Detect which cell encompasses the target text, then output its [X, Y] center coordinate. 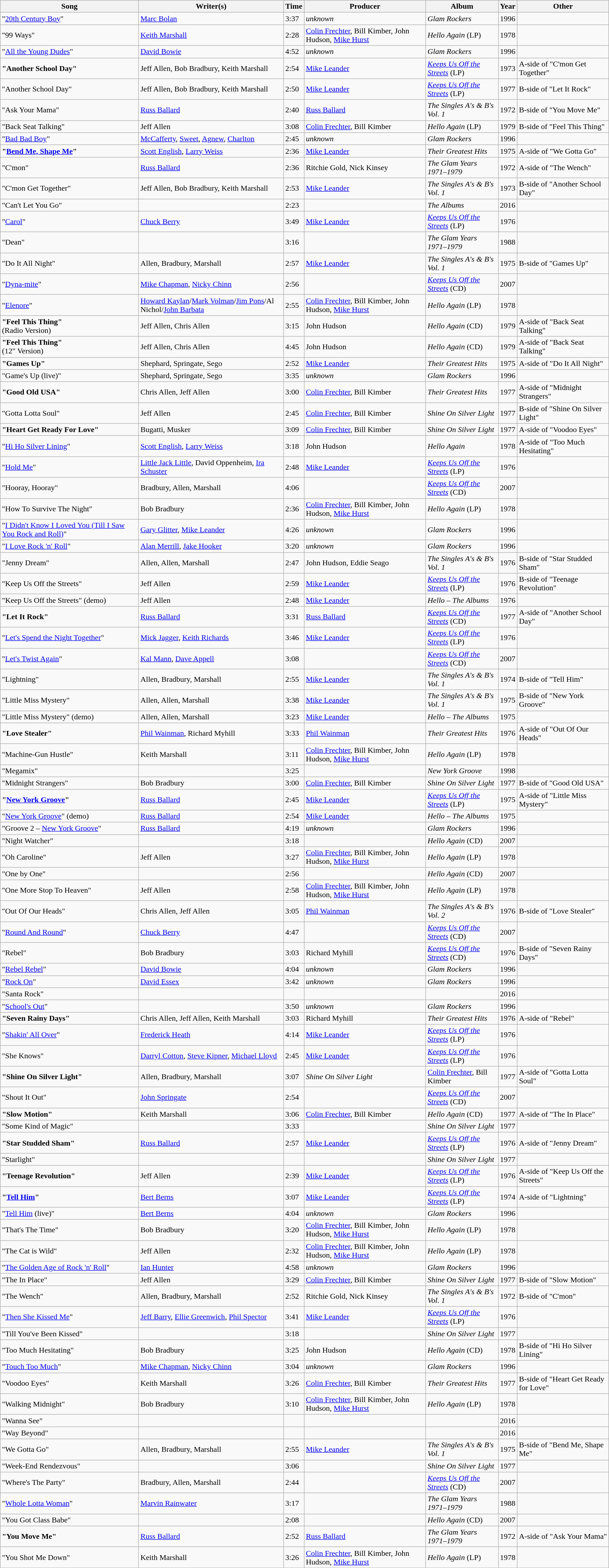
"Jenny Dream" [69, 563]
3:35 [294, 376]
"Some Kind of Magic" [69, 1126]
"Feel This Thing"(12" Version) [69, 347]
New York Groove [462, 771]
A-side of "Gotta Lotta Soul" [563, 1077]
2:39 [294, 1176]
"Gotta Lotta Soul" [69, 413]
"Santa Rock" [69, 994]
2:08 [294, 1520]
A-side of "Jenny Dream" [563, 1143]
The Singles A's & B's Vol. 2 [462, 911]
Bugatti, Musker [211, 429]
4:14 [294, 1035]
2:50 [294, 89]
"Rebel" [69, 953]
Gary Glitter, Mike Leander [211, 530]
"Can't Let You Go" [69, 205]
"Oh Caroline" [69, 857]
"The In Place" [69, 1279]
B-side of "Heart Get Ready for Love" [563, 1383]
Chris Allen, Jeff Allen, Keith Marshall [211, 1018]
"I Didn't Know I Loved You (Till I Saw You Rock and Roll)" [69, 530]
"She Knows" [69, 1055]
4:47 [294, 932]
1998 [507, 771]
B-side of "Teenage Revolution" [563, 584]
3:27 [294, 857]
Phil Wainman, Richard Myhill [211, 733]
"Where's The Party" [69, 1482]
"Wanna See" [69, 1421]
Writer(s) [211, 6]
3:41 [294, 1317]
3:29 [294, 1279]
A-side of "The Wench" [563, 168]
3:50 [294, 1006]
2:47 [294, 563]
"Tell Him" [69, 1197]
"You Shot Me Down" [69, 1557]
4:52 [294, 52]
B-side of "Another School Day" [563, 188]
"You Got Class Babe" [69, 1520]
"C'mon" [69, 168]
"C'mon Get Together" [69, 188]
"Shine On Silver Light" [69, 1077]
"Hold Me" [69, 467]
2:28 [294, 35]
"I Love Rock 'n' Roll" [69, 546]
"The Wench" [69, 1296]
The Albums [462, 205]
"Till You've Been Kissed" [69, 1334]
3:09 [294, 429]
4:58 [294, 1267]
"Touch Too Much" [69, 1367]
"Lightning" [69, 679]
A-side of "Rebel" [563, 1018]
3:15 [294, 326]
John Springate [211, 1098]
"Bad Bad Boy" [69, 139]
Album [462, 6]
A-side of "We Gotta Go" [563, 151]
3:11 [294, 754]
"20th Century Boy" [69, 19]
B-side of "Tell Him" [563, 679]
"Game's Up (live)" [69, 376]
"Hooray, Hooray" [69, 488]
"Let It Rock" [69, 617]
"Love Stealer" [69, 733]
3:37 [294, 19]
A-side of "C'mon Get Together" [563, 68]
A-side of "Ask Your Mama" [563, 1536]
"How To Survive The Night" [69, 508]
"You Move Me" [69, 1536]
2:53 [294, 188]
A-side of "The In Place" [563, 1114]
"Then She Kissed Me" [69, 1317]
3:31 [294, 617]
"Seven Rainy Days" [69, 1018]
A-side of "Too Much Hesitating" [563, 446]
B-side of "Let It Rock" [563, 89]
"Dean" [69, 243]
3:04 [294, 1367]
3:17 [294, 1503]
A-side of "Keep Us Off the Streets" [563, 1176]
"Teenage Revolution" [69, 1176]
B-side of "Feel This Thing" [563, 126]
3:38 [294, 700]
"Starlight" [69, 1159]
"Let's Spend the Night Together" [69, 637]
2:59 [294, 584]
2:23 [294, 205]
B-side of "C'mon" [563, 1296]
"Ask Your Mama" [69, 110]
Little Jack Little, David Oppenheim, Ira Schuster [211, 467]
"Let's Twist Again" [69, 659]
"Way Beyond" [69, 1433]
"Keep Us Off the Streets" (demo) [69, 600]
Darryl Cotton, Steve Kipner, Michael Lloyd [211, 1055]
B-side of "Hi Ho Silver Lining" [563, 1350]
Marvin Rainwater [211, 1503]
A-side of "Do It All Night" [563, 363]
"Slow Motion" [69, 1114]
2:58 [294, 890]
"Hi Ho Silver Lining" [69, 446]
"One by One" [69, 874]
"The Golden Age of Rock 'n' Roll" [69, 1267]
"Tell Him (live)" [69, 1213]
A-side of "Lightning" [563, 1197]
B-side of "Slow Motion" [563, 1279]
B-side of "Shine On Silver Light" [563, 413]
A-side of "Out Of Our Heads" [563, 733]
"Games Up" [69, 363]
4:06 [294, 488]
David Essex [211, 982]
Time [294, 6]
"Megamix" [69, 771]
Year [507, 6]
3:23 [294, 717]
Producer [365, 6]
4:19 [294, 828]
"Little Miss Mystery" [69, 700]
B-side of "Good Old USA" [563, 783]
3:10 [294, 1404]
"Good Old USA" [69, 392]
Alan Merrill, Jake Hooker [211, 546]
"Shout It Out" [69, 1098]
Marc Bolan [211, 19]
"99 Ways" [69, 35]
"Whole Lotta Woman" [69, 1503]
"Rock On" [69, 982]
"Little Miss Mystery" (demo) [69, 717]
"Feel This Thing" (Radio Version) [69, 326]
"One More Stop To Heaven" [69, 890]
"Heart Get Ready For Love" [69, 429]
2:44 [294, 1482]
Mick Jagger, Keith Richards [211, 637]
2:32 [294, 1251]
"Walking Midnight" [69, 1404]
"Back Seat Talking" [69, 126]
"New York Groove" (demo) [69, 816]
"School's Out" [69, 1006]
McCafferty, Sweet, Agnew, Charlton [211, 139]
"Out Of Our Heads" [69, 911]
3:46 [294, 637]
"Groove 2 – New York Groove" [69, 828]
Ian Hunter [211, 1267]
A-side of "Another School Day" [563, 617]
2:40 [294, 110]
"New York Groove" [69, 799]
"Rebel Rebel" [69, 969]
"Night Watcher" [69, 841]
"Midnight Strangers" [69, 783]
Kal Mann, Dave Appell [211, 659]
3:49 [294, 221]
B-side of "New York Groove" [563, 700]
"Voodoo Eyes" [69, 1383]
"Star Studded Sham" [69, 1143]
Hello Again [462, 446]
4:26 [294, 530]
B-side of "Games Up" [563, 263]
3:05 [294, 911]
B-side of "Star Studded Sham" [563, 563]
B-side of "You Move Me" [563, 110]
"Round And Round" [69, 932]
Song [69, 6]
"Too Much Hesitating" [69, 1350]
"The Cat is Wild" [69, 1251]
"Carol" [69, 221]
Other [563, 6]
Howard Kaylan/Mark Volman/Jim Pons/Al Nichol/John Barbata [211, 305]
John Hudson, Eddie Seago [365, 563]
A-side of "Little Miss Mystery" [563, 799]
"Keep Us Off the Streets" [69, 584]
"Shakin' All Over" [69, 1035]
"Elenore" [69, 305]
"Week-End Rendezvous" [69, 1466]
B-side of "Seven Rainy Days" [563, 953]
4:45 [294, 347]
B-side of "Bend Me, Shape Me" [563, 1450]
"Bend Me, Shape Me" [69, 151]
A-side of "Midnight Strangers" [563, 392]
"We Gotta Go" [69, 1450]
A-side of "Voodoo Eyes" [563, 429]
"Dyna-mite" [69, 284]
"Machine-Gun Hustle" [69, 754]
3:42 [294, 982]
B-side of "Love Stealer" [563, 911]
"That's The Time" [69, 1230]
"Do It All Night" [69, 263]
"All the Young Dudes" [69, 52]
3:16 [294, 243]
Jeff Barry, Ellie Greenwich, Phil Spector [211, 1317]
Frederick Heath [211, 1035]
